Return the (x, y) coordinate for the center point of the cell that contains the specified text.  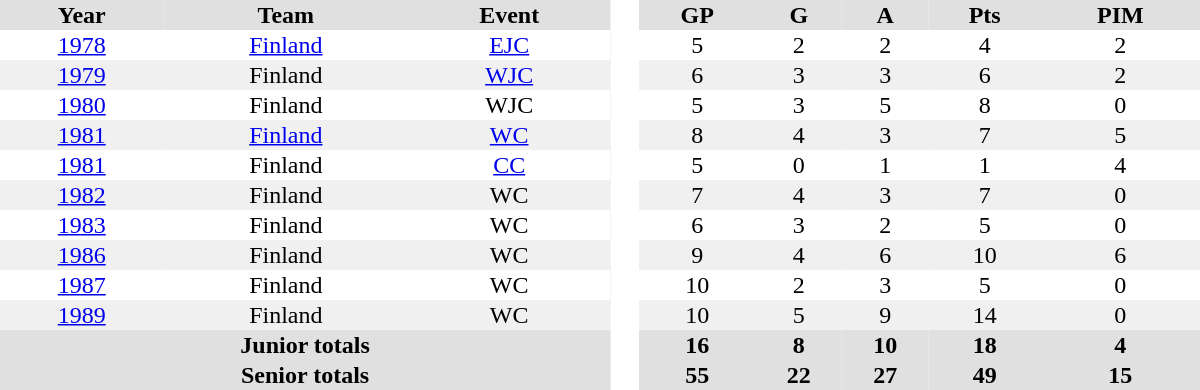
16 (697, 345)
CC (509, 165)
1980 (82, 105)
Senior totals (305, 375)
PIM (1120, 15)
EJC (509, 45)
1978 (82, 45)
Year (82, 15)
55 (697, 375)
Pts (985, 15)
1987 (82, 285)
G (798, 15)
49 (985, 375)
1983 (82, 225)
27 (886, 375)
Junior totals (305, 345)
A (886, 15)
1986 (82, 255)
1982 (82, 195)
18 (985, 345)
1979 (82, 75)
15 (1120, 375)
GP (697, 15)
1989 (82, 315)
22 (798, 375)
Event (509, 15)
Team (286, 15)
14 (985, 315)
